Search for the cell housing the specified text and yield its [x, y] center coordinate. 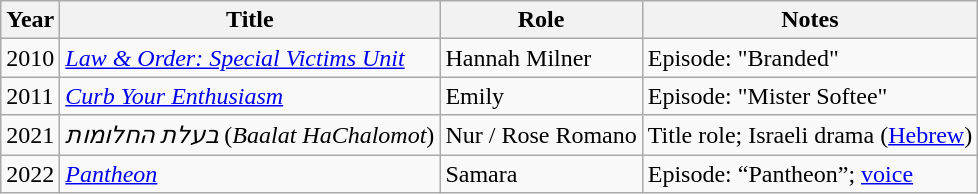
2022 [30, 173]
Samara [541, 173]
בעלת החלומות (Baalat HaChalomot) [250, 135]
2010 [30, 58]
Title [250, 20]
Law & Order: Special Victims Unit [250, 58]
Nur / Rose Romano [541, 135]
2021 [30, 135]
Title role; Israeli drama (Hebrew) [810, 135]
Notes [810, 20]
Episode: "Mister Softee" [810, 96]
Year [30, 20]
Role [541, 20]
Pantheon [250, 173]
Episode: "Branded" [810, 58]
Curb Your Enthusiasm [250, 96]
Episode: “Pantheon”; voice [810, 173]
2011 [30, 96]
Hannah Milner [541, 58]
Emily [541, 96]
